Determine the (X, Y) coordinate at the center of the cell enclosing the given text.  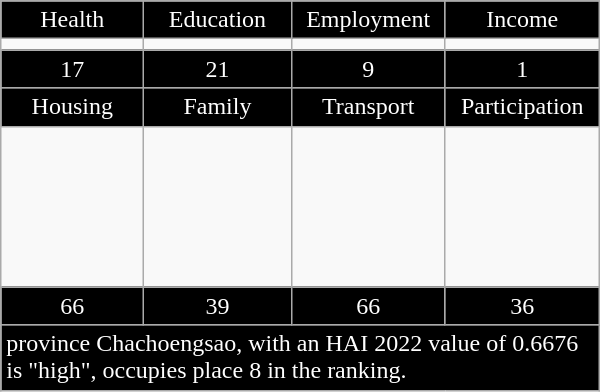
Housing (72, 107)
36 (522, 306)
9 (368, 69)
17 (72, 69)
1 (522, 69)
Income (522, 20)
Health (72, 20)
Employment (368, 20)
Education (218, 20)
39 (218, 306)
province Chachoengsao, with an HAI 2022 value of 0.6676 is "high", occupies place 8 in the ranking. (300, 358)
Transport (368, 107)
21 (218, 69)
Family (218, 107)
Participation (522, 107)
